Scan for the cell matching the given text and deliver its [x, y] coordinate at center. 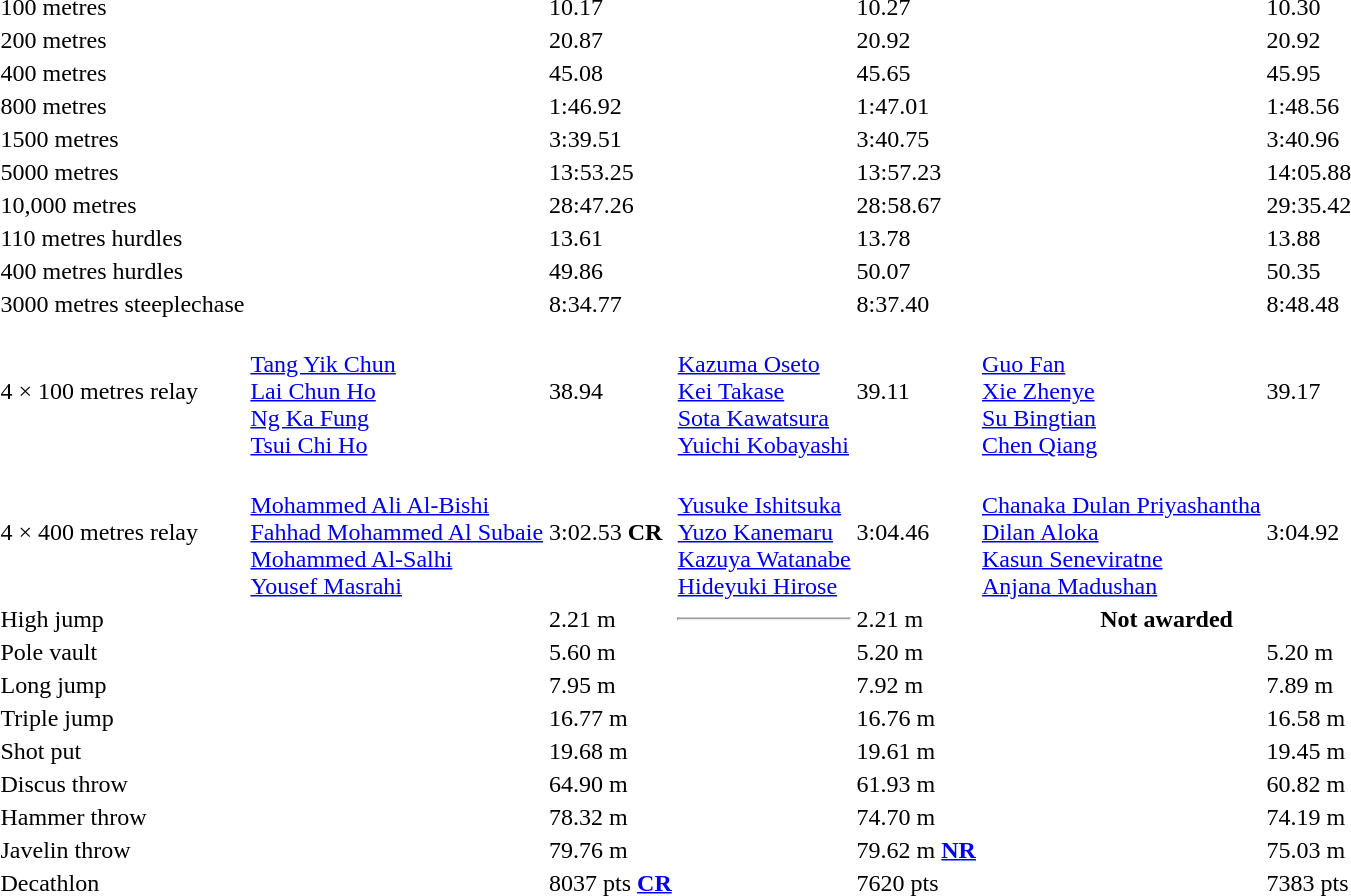
45.65 [916, 73]
39.11 [916, 391]
Chanaka Dulan PriyashanthaDilan AlokaKasun SeneviratneAnjana Madushan [1121, 532]
20.92 [916, 40]
16.76 m [916, 718]
Yusuke IshitsukaYuzo KanemaruKazuya WatanabeHideyuki Hirose [764, 532]
3:40.75 [916, 139]
Tang Yik ChunLai Chun HoNg Ka FungTsui Chi Ho [397, 391]
19.68 m [611, 751]
45.08 [611, 73]
78.32 m [611, 817]
3:04.46 [916, 532]
13.78 [916, 238]
Guo FanXie ZhenyeSu BingtianChen Qiang [1121, 391]
7.92 m [916, 685]
8:34.77 [611, 304]
50.07 [916, 271]
28:58.67 [916, 205]
19.61 m [916, 751]
3:02.53 CR [611, 532]
16.77 m [611, 718]
38.94 [611, 391]
64.90 m [611, 784]
79.76 m [611, 850]
13.61 [611, 238]
20.87 [611, 40]
3:39.51 [611, 139]
13:57.23 [916, 172]
61.93 m [916, 784]
13:53.25 [611, 172]
Mohammed Ali Al-BishiFahhad Mohammed Al SubaieMohammed Al-SalhiYousef Masrahi [397, 532]
1:47.01 [916, 106]
8:37.40 [916, 304]
5.60 m [611, 652]
1:46.92 [611, 106]
74.70 m [916, 817]
49.86 [611, 271]
7.95 m [611, 685]
Kazuma Oseto Kei TakaseSota KawatsuraYuichi Kobayashi [764, 391]
28:47.26 [611, 205]
5.20 m [916, 652]
79.62 m NR [916, 850]
